Detect which cell encompasses the target text, then output its [X, Y] center coordinate. 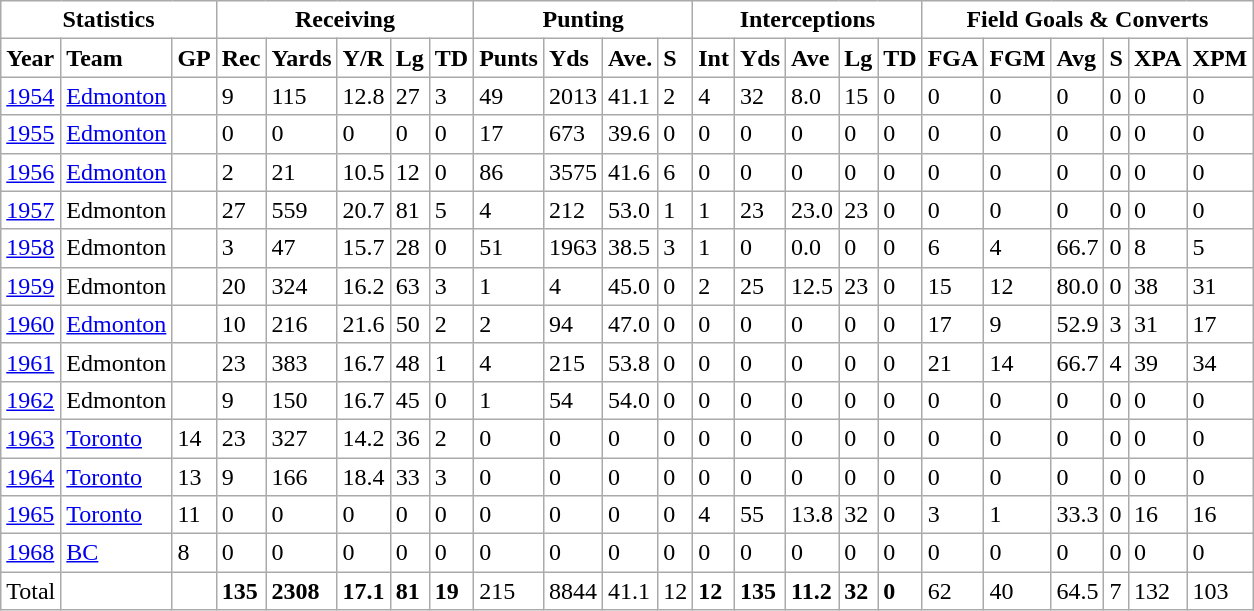
33 [410, 477]
16.2 [364, 286]
14.2 [364, 438]
115 [302, 96]
28 [410, 248]
54.0 [630, 400]
Year [31, 58]
18.4 [364, 477]
11 [194, 515]
48 [410, 362]
45.0 [630, 286]
11.2 [812, 591]
Yards [302, 58]
20.7 [364, 210]
55 [760, 515]
54 [572, 400]
86 [509, 172]
17.1 [364, 591]
15.7 [364, 248]
25 [760, 286]
Ave [812, 58]
Team [116, 58]
383 [302, 362]
1960 [31, 324]
559 [302, 210]
33.3 [1078, 515]
41.6 [630, 172]
Receiving [344, 20]
1968 [31, 553]
3575 [572, 172]
1955 [31, 134]
19 [451, 591]
62 [953, 591]
20 [241, 286]
36 [410, 438]
Rec [241, 58]
FGM [1018, 58]
21.6 [364, 324]
Field Goals & Converts [1088, 20]
38.5 [630, 248]
64.5 [1078, 591]
39 [1158, 362]
1957 [31, 210]
7 [1116, 591]
47.0 [630, 324]
12.8 [364, 96]
1965 [31, 515]
673 [572, 134]
2013 [572, 96]
324 [302, 286]
94 [572, 324]
1962 [31, 400]
BC [116, 553]
XPA [1158, 58]
1958 [31, 248]
8.0 [812, 96]
10 [241, 324]
Ave. [630, 58]
GP [194, 58]
1964 [31, 477]
Interceptions [808, 20]
50 [410, 324]
1956 [31, 172]
212 [572, 210]
49 [509, 96]
23.0 [812, 210]
Y/R [364, 58]
10.5 [364, 172]
0.0 [812, 248]
53.8 [630, 362]
Punts [509, 58]
13.8 [812, 515]
53.0 [630, 210]
Int [714, 58]
34 [1220, 362]
1959 [31, 286]
39.6 [630, 134]
1954 [31, 96]
166 [302, 477]
150 [302, 400]
Statistics [109, 20]
Total [31, 591]
13 [194, 477]
216 [302, 324]
38 [1158, 286]
1961 [31, 362]
XPM [1220, 58]
Punting [584, 20]
103 [1220, 591]
80.0 [1078, 286]
FGA [953, 58]
Avg [1078, 58]
132 [1158, 591]
327 [302, 438]
12.5 [812, 286]
40 [1018, 591]
63 [410, 286]
52.9 [1078, 324]
45 [410, 400]
47 [302, 248]
2308 [302, 591]
8844 [572, 591]
51 [509, 248]
